From the cell containing the given text, extract its center point as (X, Y) coordinate. 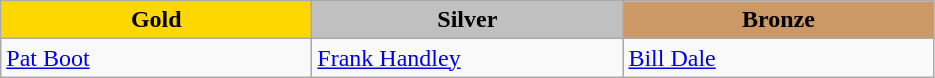
Pat Boot (156, 58)
Silver (468, 20)
Frank Handley (468, 58)
Bronze (778, 20)
Gold (156, 20)
Bill Dale (778, 58)
